From the cell containing the given text, extract its center point as [x, y] coordinate. 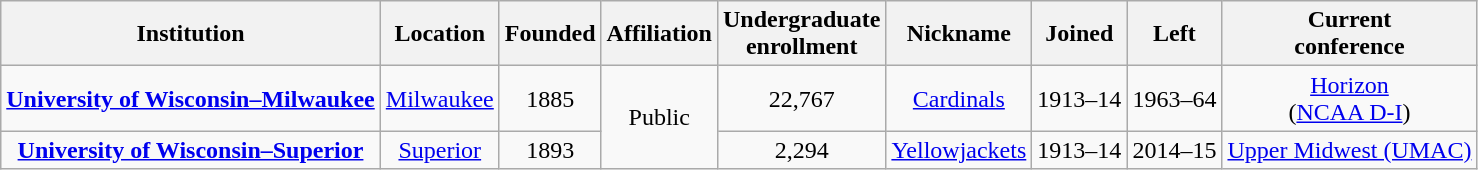
Institution [191, 34]
Horizon(NCAA D-I) [1350, 98]
Cardinals [959, 98]
1885 [550, 98]
University of Wisconsin–Milwaukee [191, 98]
Left [1174, 34]
Nickname [959, 34]
University of Wisconsin–Superior [191, 150]
1963–64 [1174, 98]
Upper Midwest (UMAC) [1350, 150]
Founded [550, 34]
Affiliation [659, 34]
Currentconference [1350, 34]
Undergraduateenrollment [801, 34]
Public [659, 118]
Yellowjackets [959, 150]
Location [440, 34]
1893 [550, 150]
Milwaukee [440, 98]
2,294 [801, 150]
Joined [1080, 34]
2014–15 [1174, 150]
22,767 [801, 98]
Superior [440, 150]
